For the text-containing cell, return its midpoint in (X, Y) coordinate format. 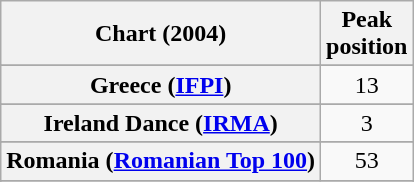
Ireland Dance (IRMA) (161, 123)
Romania (Romanian Top 100) (161, 161)
53 (367, 161)
13 (367, 85)
Peakposition (367, 34)
Chart (2004) (161, 34)
Greece (IFPI) (161, 85)
3 (367, 123)
